Scan for the cell matching the given text and deliver its (x, y) coordinate at center. 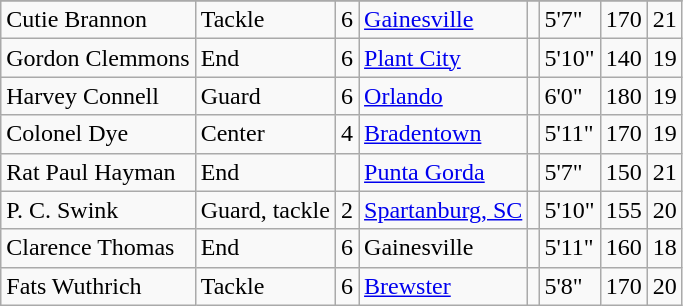
18 (664, 248)
Colonel Dye (98, 134)
155 (624, 210)
Rat Paul Hayman (98, 172)
Clarence Thomas (98, 248)
5'8" (570, 286)
Punta Gorda (444, 172)
Fats Wuthrich (98, 286)
2 (346, 210)
Gordon Clemmons (98, 58)
150 (624, 172)
160 (624, 248)
Harvey Connell (98, 96)
180 (624, 96)
Cutie Brannon (98, 20)
Orlando (444, 96)
Guard (265, 96)
Center (265, 134)
P. C. Swink (98, 210)
Bradentown (444, 134)
140 (624, 58)
Brewster (444, 286)
Plant City (444, 58)
6'0" (570, 96)
Spartanburg, SC (444, 210)
Guard, tackle (265, 210)
4 (346, 134)
